Locate the cell with the specified text and output its [x, y] center coordinate. 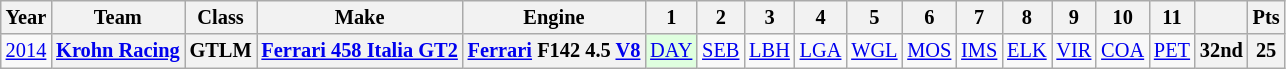
Ferrari F142 4.5 V8 [554, 51]
Class [221, 17]
Krohn Racing [118, 51]
10 [1122, 17]
Ferrari 458 Italia GT2 [360, 51]
ELK [1026, 51]
GTLM [221, 51]
VIR [1074, 51]
6 [929, 17]
MOS [929, 51]
2014 [26, 51]
LGA [821, 51]
Team [118, 17]
DAY [671, 51]
Pts [1266, 17]
1 [671, 17]
LBH [769, 51]
25 [1266, 51]
32nd [1222, 51]
Make [360, 17]
9 [1074, 17]
SEB [720, 51]
PET [1172, 51]
IMS [979, 51]
4 [821, 17]
Year [26, 17]
Engine [554, 17]
5 [874, 17]
8 [1026, 17]
COA [1122, 51]
3 [769, 17]
WGL [874, 51]
7 [979, 17]
2 [720, 17]
11 [1172, 17]
